Detect which cell encompasses the target text, then output its (x, y) center coordinate. 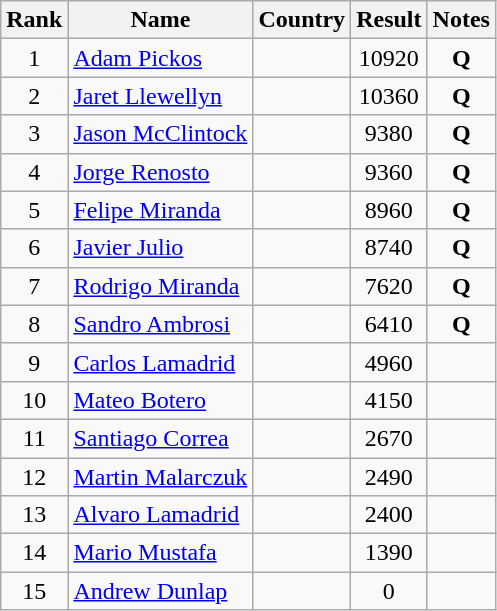
Jaret Llewellyn (160, 96)
6410 (389, 324)
4960 (389, 362)
10920 (389, 58)
Alvaro Lamadrid (160, 515)
Martin Malarczuk (160, 477)
8740 (389, 248)
5 (34, 210)
Javier Julio (160, 248)
Sandro Ambrosi (160, 324)
8960 (389, 210)
2490 (389, 477)
Country (302, 20)
13 (34, 515)
7620 (389, 286)
3 (34, 134)
8 (34, 324)
14 (34, 553)
7 (34, 286)
11 (34, 438)
4 (34, 172)
Name (160, 20)
1390 (389, 553)
Mario Mustafa (160, 553)
Notes (461, 20)
Carlos Lamadrid (160, 362)
Mateo Botero (160, 400)
2670 (389, 438)
15 (34, 591)
Rodrigo Miranda (160, 286)
2 (34, 96)
12 (34, 477)
Santiago Correa (160, 438)
Rank (34, 20)
6 (34, 248)
9360 (389, 172)
Jason McClintock (160, 134)
Andrew Dunlap (160, 591)
2400 (389, 515)
0 (389, 591)
4150 (389, 400)
9 (34, 362)
Adam Pickos (160, 58)
10360 (389, 96)
1 (34, 58)
Felipe Miranda (160, 210)
Result (389, 20)
Jorge Renosto (160, 172)
9380 (389, 134)
10 (34, 400)
